Pinpoint the cell where the given text exists, returning its [X, Y] midpoint coordinate. 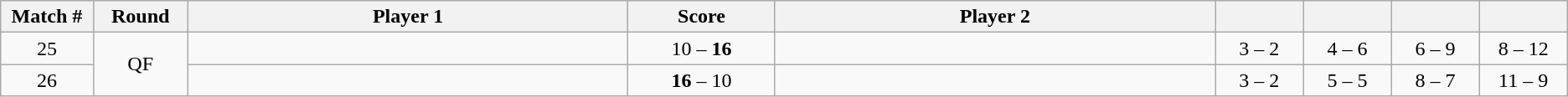
QF [141, 64]
8 – 7 [1436, 80]
25 [47, 48]
Match # [47, 17]
Player 1 [408, 17]
4 – 6 [1347, 48]
8 – 12 [1523, 48]
10 – 16 [702, 48]
16 – 10 [702, 80]
5 – 5 [1347, 80]
6 – 9 [1436, 48]
Round [141, 17]
Player 2 [995, 17]
11 – 9 [1523, 80]
26 [47, 80]
Score [702, 17]
